Determine the (X, Y) coordinate at the center of the cell enclosing the given text.  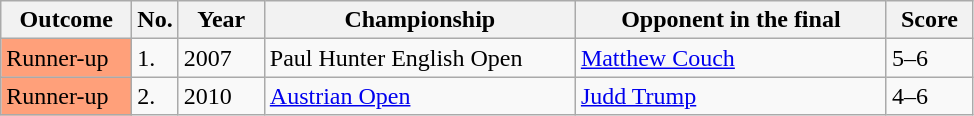
2007 (221, 58)
1. (155, 58)
No. (155, 20)
2010 (221, 96)
Matthew Couch (730, 58)
Year (221, 20)
2. (155, 96)
Judd Trump (730, 96)
4–6 (929, 96)
Austrian Open (420, 96)
Opponent in the final (730, 20)
Paul Hunter English Open (420, 58)
5–6 (929, 58)
Outcome (66, 20)
Score (929, 20)
Championship (420, 20)
